Determine the [X, Y] coordinate at the center of the cell enclosing the given text.  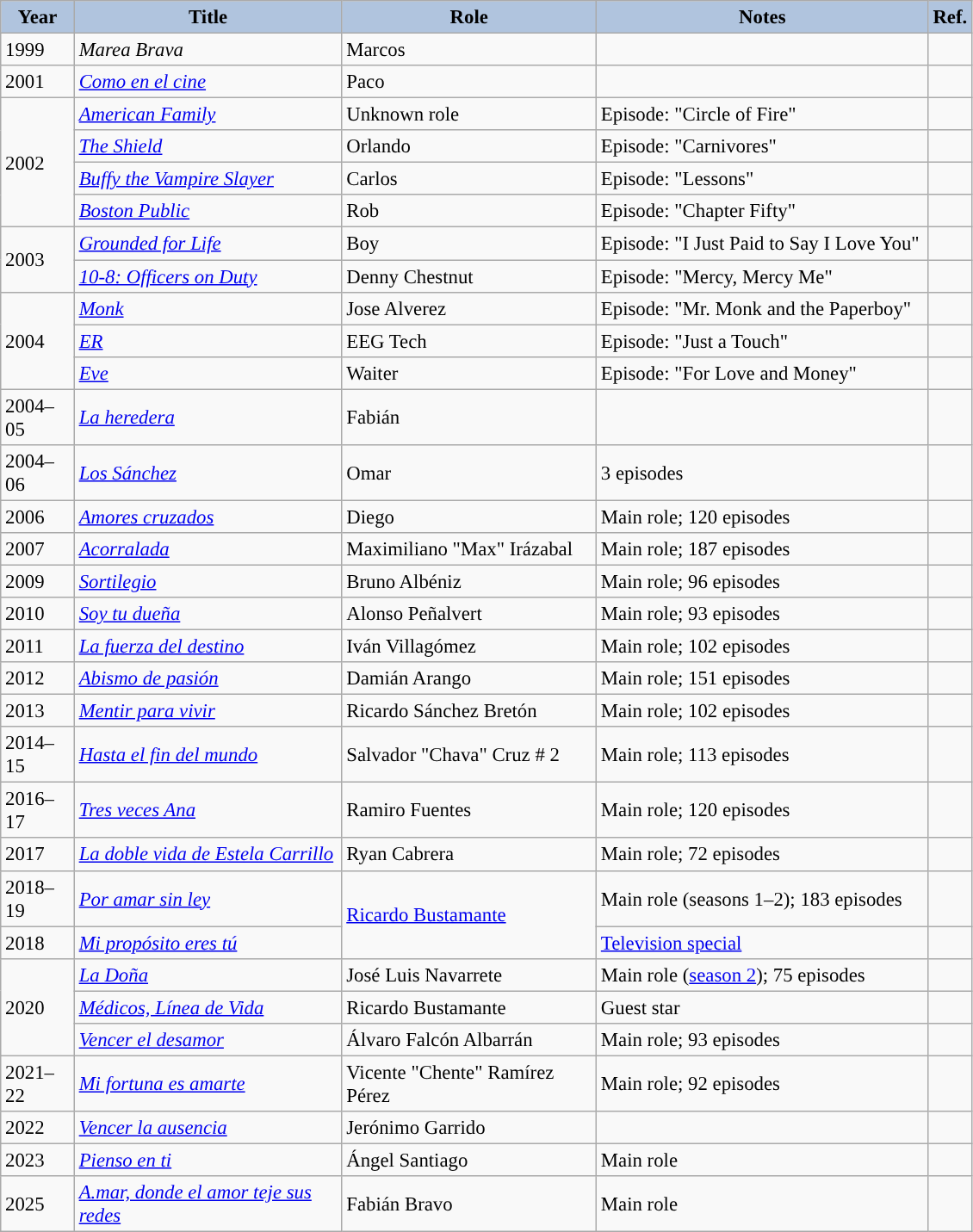
Role [469, 17]
2017 [38, 855]
2021–22 [38, 1083]
2025 [38, 1204]
Ricardo Sánchez Bretón [469, 711]
Notes [763, 17]
2004–06 [38, 474]
Waiter [469, 373]
2018–19 [38, 899]
Boy [469, 244]
Acorralada [208, 549]
3 episodes [763, 474]
Fabián Bravo [469, 1204]
Vencer el desamor [208, 1040]
2003 [38, 260]
2001 [38, 82]
Episode: "Lessons" [763, 179]
Jerónimo Garrido [469, 1128]
2004 [38, 341]
Soy tu dueña [208, 614]
Ryan Cabrera [469, 855]
Carlos [469, 179]
José Luis Navarrete [469, 975]
Television special [763, 943]
Paco [469, 82]
2002 [38, 163]
2016–17 [38, 811]
2004–05 [38, 417]
Marcos [469, 50]
Orlando [469, 146]
Damián Arango [469, 678]
2009 [38, 581]
2013 [38, 711]
Episode: "Just a Touch" [763, 341]
La heredera [208, 417]
Episode: "Mercy, Mercy Me" [763, 276]
Main role (season 2); 75 episodes [763, 975]
Jose Alverez [469, 308]
2012 [38, 678]
10-8: Officers on Duty [208, 276]
Diego [469, 517]
Main role; 72 episodes [763, 855]
Buffy the Vampire Slayer [208, 179]
Boston Public [208, 211]
Bruno Albéniz [469, 581]
Mi propósito eres tú [208, 943]
2014–15 [38, 754]
Main role (seasons 1–2); 183 episodes [763, 899]
Marea Brava [208, 50]
2011 [38, 647]
Main role; 113 episodes [763, 754]
Hasta el fin del mundo [208, 754]
2023 [38, 1160]
Ramiro Fuentes [469, 811]
Alonso Peñalvert [469, 614]
Main role; 151 episodes [763, 678]
Main role; 187 episodes [763, 549]
La Doña [208, 975]
Médicos, Línea de Vida [208, 1007]
Episode: "Mr. Monk and the Paperboy" [763, 308]
Salvador "Chava" Cruz # 2 [469, 754]
Episode: "Circle of Fire" [763, 115]
Unknown role [469, 115]
Mentir para vivir [208, 711]
Ángel Santiago [469, 1160]
Iván Villagómez [469, 647]
Vencer la ausencia [208, 1128]
Pienso en ti [208, 1160]
2007 [38, 549]
Vicente "Chente" Ramírez Pérez [469, 1083]
Ref. [950, 17]
Fabián [469, 417]
Episode: "I Just Paid to Say I Love You" [763, 244]
Maximiliano "Max" Irázabal [469, 549]
Grounded for Life [208, 244]
Por amar sin ley [208, 899]
La fuerza del destino [208, 647]
The Shield [208, 146]
Tres veces Ana [208, 811]
ER [208, 341]
Como en el cine [208, 82]
Title [208, 17]
1999 [38, 50]
Amores cruzados [208, 517]
2010 [38, 614]
A.mar, donde el amor teje sus redes [208, 1204]
La doble vida de Estela Carrillo [208, 855]
2020 [38, 1007]
2022 [38, 1128]
Guest star [763, 1007]
Omar [469, 474]
Los Sánchez [208, 474]
Denny Chestnut [469, 276]
American Family [208, 115]
Year [38, 17]
2018 [38, 943]
Monk [208, 308]
Episode: "For Love and Money" [763, 373]
Main role; 92 episodes [763, 1083]
EEG Tech [469, 341]
Mi fortuna es amarte [208, 1083]
2006 [38, 517]
Main role; 96 episodes [763, 581]
Sortilegio [208, 581]
Álvaro Falcón Albarrán [469, 1040]
Episode: "Carnivores" [763, 146]
Rob [469, 211]
Abismo de pasión [208, 678]
Eve [208, 373]
Episode: "Chapter Fifty" [763, 211]
